Find where the given text appears and provide that cell's center as [x, y] coordinate. 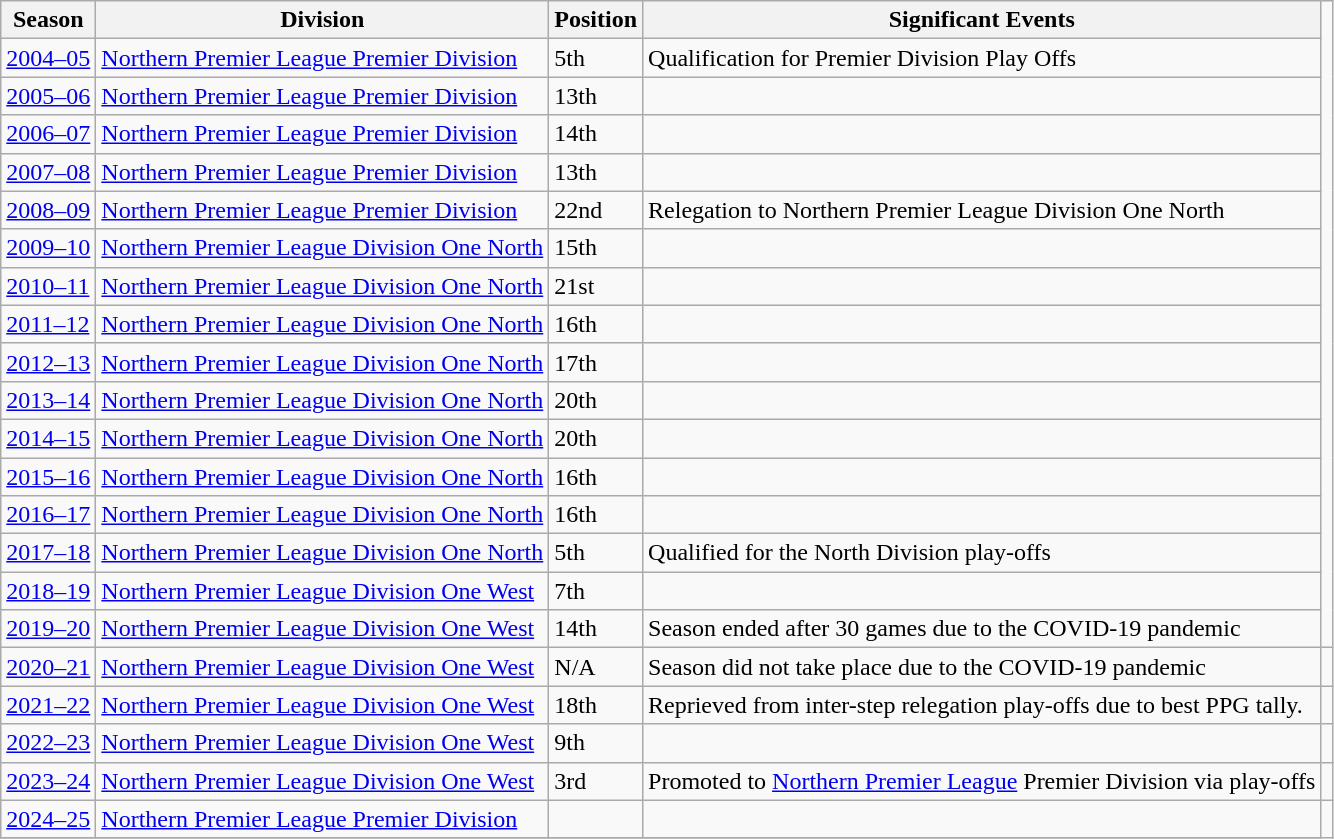
N/A [596, 667]
Position [596, 20]
2015–16 [48, 477]
Season [48, 20]
Season ended after 30 games due to the COVID-19 pandemic [982, 629]
2018–19 [48, 591]
7th [596, 591]
2021–22 [48, 705]
Qualified for the North Division play-offs [982, 553]
2011–12 [48, 324]
Relegation to Northern Premier League Division One North [982, 210]
2005–06 [48, 96]
2019–20 [48, 629]
18th [596, 705]
2012–13 [48, 362]
17th [596, 362]
Division [322, 20]
Promoted to Northern Premier League Premier Division via play-offs [982, 781]
21st [596, 286]
Qualification for Premier Division Play Offs [982, 58]
2022–23 [48, 743]
22nd [596, 210]
2014–15 [48, 438]
Significant Events [982, 20]
Season did not take place due to the COVID-19 pandemic [982, 667]
2017–18 [48, 553]
15th [596, 248]
2024–25 [48, 819]
9th [596, 743]
Reprieved from inter-step relegation play-offs due to best PPG tally. [982, 705]
2020–21 [48, 667]
2008–09 [48, 210]
2016–17 [48, 515]
3rd [596, 781]
2007–08 [48, 172]
2009–10 [48, 248]
2013–14 [48, 400]
2004–05 [48, 58]
2023–24 [48, 781]
2006–07 [48, 134]
2010–11 [48, 286]
